Detect which cell encompasses the target text, then output its [x, y] center coordinate. 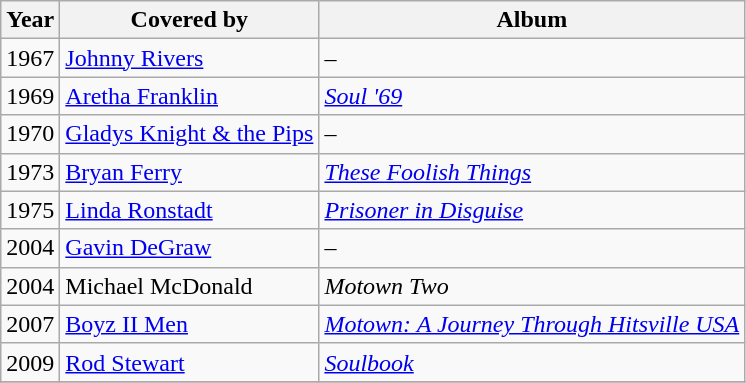
Michael McDonald [190, 286]
Prisoner in Disguise [532, 210]
2007 [30, 324]
1975 [30, 210]
Motown: A Journey Through Hitsville USA [532, 324]
Johnny Rivers [190, 58]
Aretha Franklin [190, 96]
Album [532, 20]
Linda Ronstadt [190, 210]
Gladys Knight & the Pips [190, 134]
Boyz II Men [190, 324]
Gavin DeGraw [190, 248]
Year [30, 20]
2009 [30, 362]
1973 [30, 172]
Covered by [190, 20]
Bryan Ferry [190, 172]
1967 [30, 58]
Rod Stewart [190, 362]
1969 [30, 96]
Motown Two [532, 286]
Soul '69 [532, 96]
1970 [30, 134]
Soulbook [532, 362]
These Foolish Things [532, 172]
